Pinpoint the cell where the given text exists, returning its (x, y) midpoint coordinate. 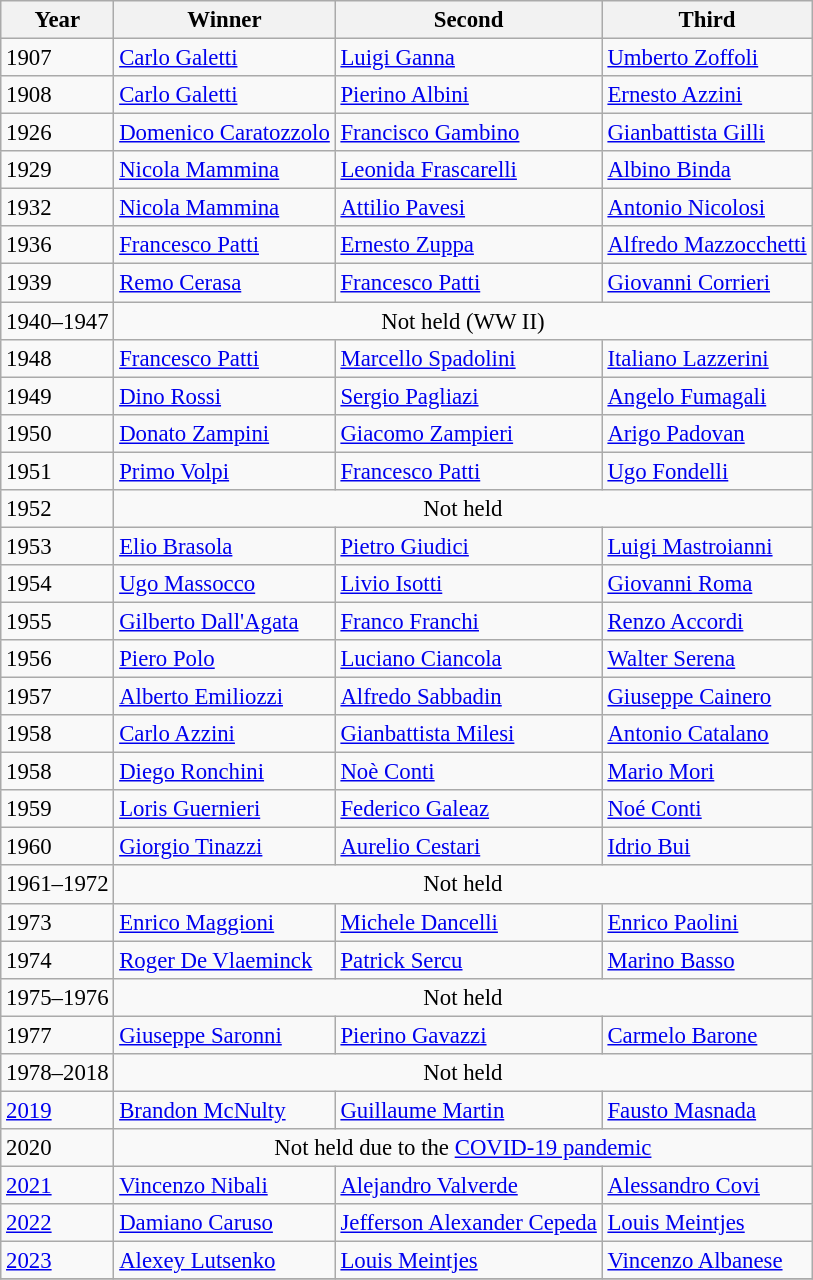
Ernesto Zuppa (468, 245)
Aurelio Cestari (468, 847)
1932 (58, 208)
Idrio Bui (707, 847)
1973 (58, 922)
Donato Zampini (224, 433)
Luciano Ciancola (468, 659)
Carmelo Barone (707, 1035)
1952 (58, 509)
Damiano Caruso (224, 1223)
2019 (58, 1110)
Fausto Masnada (707, 1110)
1975–1976 (58, 997)
Angelo Fumagali (707, 396)
Remo Cerasa (224, 283)
Third (707, 20)
1953 (58, 546)
1948 (58, 358)
Arigo Padovan (707, 433)
Mario Mori (707, 772)
Vincenzo Nibali (224, 1185)
Alfredo Sabbadin (468, 697)
Not held due to the COVID-19 pandemic (463, 1148)
Leonida Frascarelli (468, 170)
Michele Dancelli (468, 922)
1978–2018 (58, 1073)
Guillaume Martin (468, 1110)
2022 (58, 1223)
2020 (58, 1148)
2021 (58, 1185)
Patrick Sercu (468, 960)
Pietro Giudici (468, 546)
Domenico Caratozzolo (224, 133)
Italiano Lazzerini (707, 358)
1936 (58, 245)
2023 (58, 1261)
Elio Brasola (224, 546)
Umberto Zoffoli (707, 58)
Giorgio Tinazzi (224, 847)
Alberto Emiliozzi (224, 697)
Enrico Maggioni (224, 922)
1961–1972 (58, 885)
Jefferson Alexander Cepeda (468, 1223)
Dino Rossi (224, 396)
1951 (58, 471)
Alessandro Covi (707, 1185)
1940–1947 (58, 321)
Alejandro Valverde (468, 1185)
Diego Ronchini (224, 772)
1959 (58, 809)
Renzo Accordi (707, 621)
Gianbattista Milesi (468, 734)
Noè Conti (468, 772)
1977 (58, 1035)
1929 (58, 170)
Federico Galeaz (468, 809)
Antonio Nicolosi (707, 208)
1974 (58, 960)
1957 (58, 697)
Alfredo Mazzocchetti (707, 245)
Not held (WW II) (463, 321)
Winner (224, 20)
Carlo Azzini (224, 734)
Brandon McNulty (224, 1110)
Pierino Gavazzi (468, 1035)
Giuseppe Saronni (224, 1035)
Attilio Pavesi (468, 208)
1907 (58, 58)
1926 (58, 133)
1908 (58, 95)
1955 (58, 621)
Giovanni Corrieri (707, 283)
Livio Isotti (468, 584)
Giacomo Zampieri (468, 433)
Vincenzo Albanese (707, 1261)
Piero Polo (224, 659)
Giuseppe Cainero (707, 697)
1954 (58, 584)
Enrico Paolini (707, 922)
Noé Conti (707, 809)
1950 (58, 433)
Giovanni Roma (707, 584)
Ugo Massocco (224, 584)
Albino Binda (707, 170)
Walter Serena (707, 659)
1956 (58, 659)
Primo Volpi (224, 471)
1939 (58, 283)
Pierino Albini (468, 95)
Loris Guernieri (224, 809)
Year (58, 20)
Luigi Mastroianni (707, 546)
Second (468, 20)
Alexey Lutsenko (224, 1261)
Franco Franchi (468, 621)
Antonio Catalano (707, 734)
Marcello Spadolini (468, 358)
Francisco Gambino (468, 133)
Ernesto Azzini (707, 95)
Gilberto Dall'Agata (224, 621)
Sergio Pagliazi (468, 396)
1960 (58, 847)
Gianbattista Gilli (707, 133)
1949 (58, 396)
Luigi Ganna (468, 58)
Marino Basso (707, 960)
Roger De Vlaeminck (224, 960)
Ugo Fondelli (707, 471)
